Scan for the cell matching the given text and deliver its [x, y] coordinate at center. 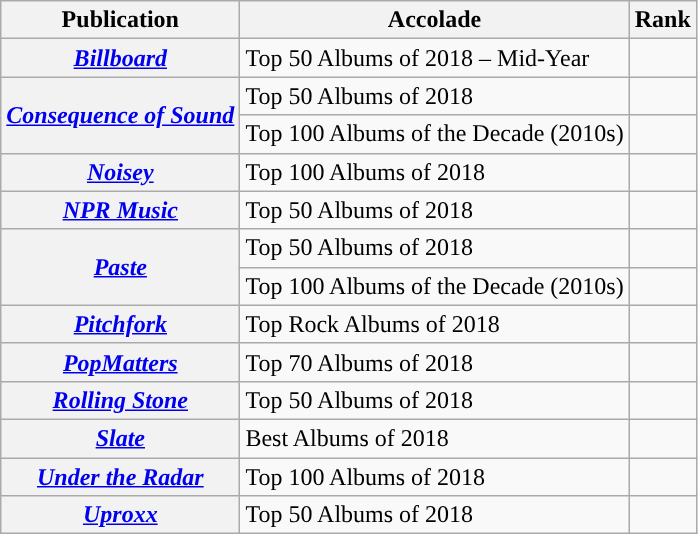
PopMatters [120, 362]
NPR Music [120, 210]
Slate [120, 438]
Accolade [434, 20]
Uproxx [120, 515]
Rank [662, 20]
Rolling Stone [120, 400]
Top 50 Albums of 2018 – Mid-Year [434, 58]
Noisey [120, 172]
Billboard [120, 58]
Paste [120, 267]
Pitchfork [120, 324]
Top 70 Albums of 2018 [434, 362]
Publication [120, 20]
Consequence of Sound [120, 115]
Under the Radar [120, 477]
Top Rock Albums of 2018 [434, 324]
Best Albums of 2018 [434, 438]
